Capture the cell that displays the provided text and extract its (x, y) central coordinate. 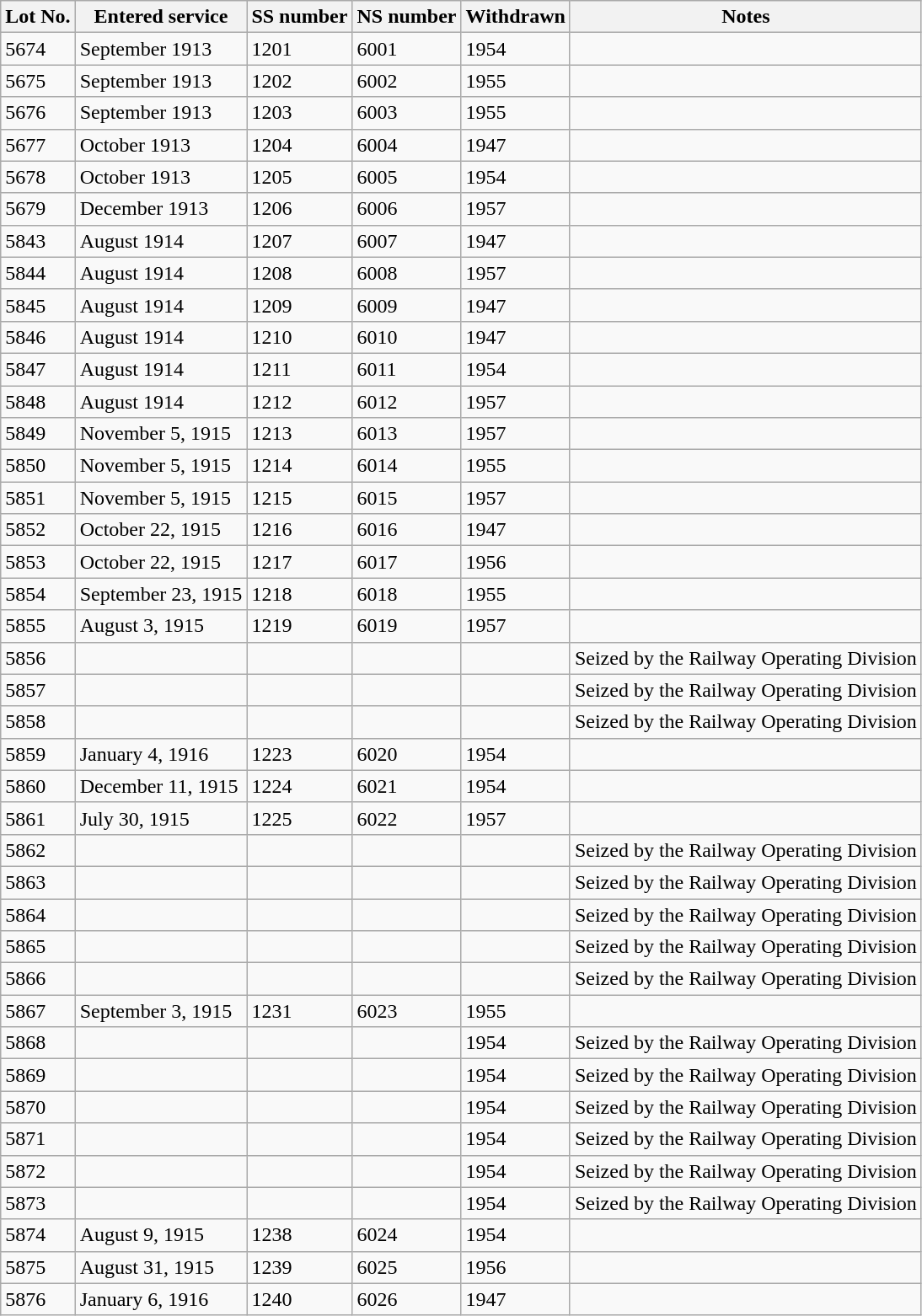
SS number (300, 17)
6014 (406, 466)
5843 (38, 241)
5848 (38, 402)
September 23, 1915 (161, 594)
6001 (406, 49)
1209 (300, 305)
6006 (406, 209)
5858 (38, 722)
5860 (38, 786)
January 4, 1916 (161, 754)
1218 (300, 594)
5675 (38, 81)
5679 (38, 209)
5844 (38, 273)
1240 (300, 1299)
6022 (406, 818)
6013 (406, 434)
5856 (38, 658)
6004 (406, 145)
1208 (300, 273)
5849 (38, 434)
August 3, 1915 (161, 626)
5873 (38, 1203)
5852 (38, 530)
Withdrawn (516, 17)
5870 (38, 1107)
6024 (406, 1235)
1206 (300, 209)
6008 (406, 273)
5851 (38, 498)
6021 (406, 786)
6017 (406, 562)
1216 (300, 530)
6026 (406, 1299)
5846 (38, 337)
6003 (406, 113)
5875 (38, 1267)
1217 (300, 562)
1239 (300, 1267)
1219 (300, 626)
5864 (38, 914)
Entered service (161, 17)
6018 (406, 594)
6015 (406, 498)
5862 (38, 850)
5847 (38, 369)
5678 (38, 177)
6012 (406, 402)
5676 (38, 113)
1207 (300, 241)
5865 (38, 947)
5872 (38, 1171)
1213 (300, 434)
1231 (300, 1011)
July 30, 1915 (161, 818)
1212 (300, 402)
6016 (406, 530)
December 11, 1915 (161, 786)
6005 (406, 177)
5861 (38, 818)
1214 (300, 466)
5868 (38, 1043)
Lot No. (38, 17)
6010 (406, 337)
1224 (300, 786)
1223 (300, 754)
5874 (38, 1235)
5854 (38, 594)
6020 (406, 754)
1202 (300, 81)
5859 (38, 754)
5855 (38, 626)
September 3, 1915 (161, 1011)
1210 (300, 337)
1215 (300, 498)
Notes (745, 17)
5857 (38, 690)
6009 (406, 305)
1203 (300, 113)
NS number (406, 17)
1201 (300, 49)
5866 (38, 979)
5869 (38, 1075)
January 6, 1916 (161, 1299)
1211 (300, 369)
6007 (406, 241)
6025 (406, 1267)
5853 (38, 562)
5677 (38, 145)
5674 (38, 49)
1238 (300, 1235)
5876 (38, 1299)
1225 (300, 818)
1204 (300, 145)
August 9, 1915 (161, 1235)
1205 (300, 177)
5871 (38, 1139)
5850 (38, 466)
August 31, 1915 (161, 1267)
6023 (406, 1011)
December 1913 (161, 209)
5863 (38, 882)
6019 (406, 626)
6011 (406, 369)
5867 (38, 1011)
6002 (406, 81)
5845 (38, 305)
